For the text-containing cell, return its midpoint in [x, y] coordinate format. 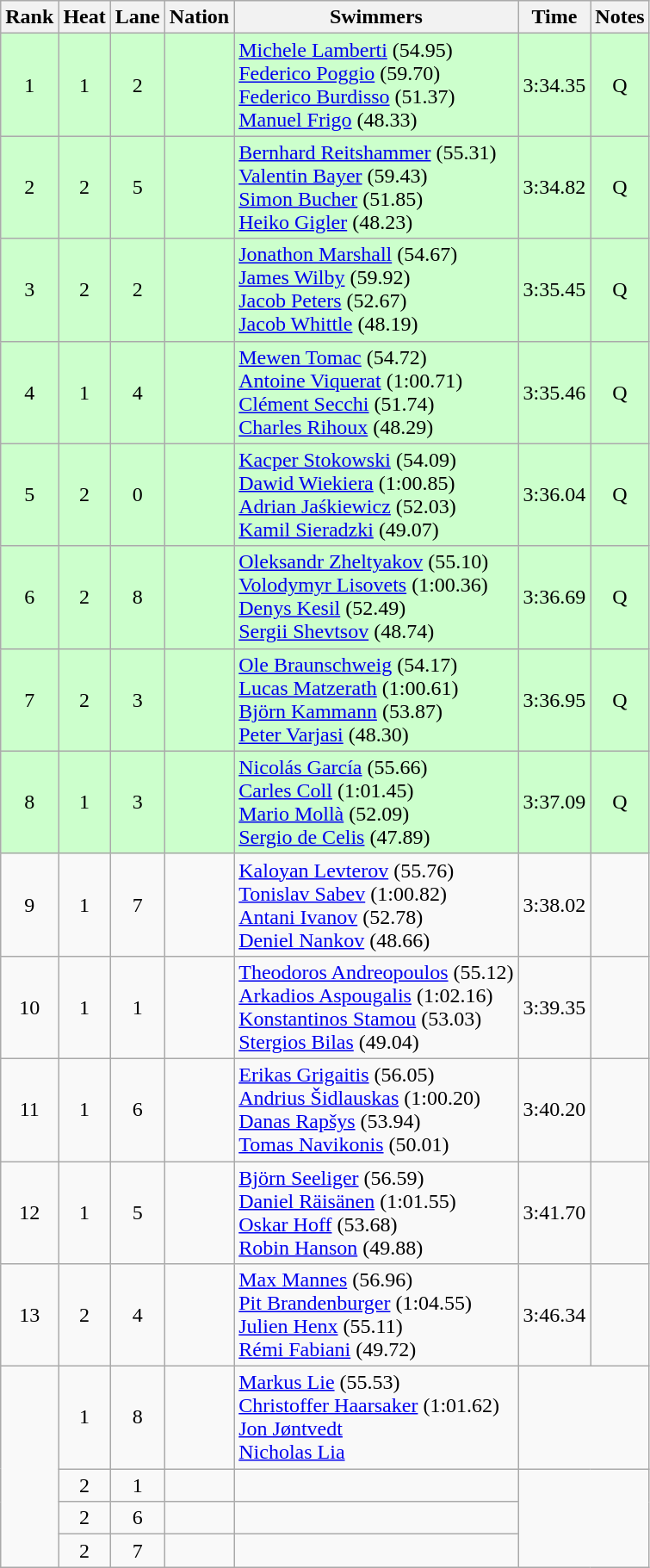
3:38.02 [554, 904]
3:35.45 [554, 289]
Jonathon Marshall (54.67)James Wilby (59.92)Jacob Peters (52.67)Jacob Whittle (48.19) [376, 289]
3:37.09 [554, 803]
Max Mannes (56.96)Pit Brandenburger (1:04.55)Julien Henx (55.11)Rémi Fabiani (49.72) [376, 1316]
Time [554, 17]
12 [29, 1212]
3:46.34 [554, 1316]
Bernhard Reitshammer (55.31)Valentin Bayer (59.43)Simon Bucher (51.85)Heiko Gigler (48.23) [376, 188]
Michele Lamberti (54.95)Federico Poggio (59.70)Federico Burdisso (51.37)Manuel Frigo (48.33) [376, 84]
10 [29, 1007]
Rank [29, 17]
3:36.69 [554, 598]
9 [29, 904]
Kaloyan Levterov (55.76)Tonislav Sabev (1:00.82)Antani Ivanov (52.78)Deniel Nankov (48.66) [376, 904]
Nation [199, 17]
11 [29, 1109]
3:36.04 [554, 494]
Björn Seeliger (56.59)Daniel Räisänen (1:01.55)Oskar Hoff (53.68)Robin Hanson (49.88) [376, 1212]
Markus Lie (55.53)Christoffer Haarsaker (1:01.62)Jon JøntvedtNicholas Lia [376, 1417]
3:40.20 [554, 1109]
Lane [138, 17]
3:34.82 [554, 188]
Erikas Grigaitis (56.05)Andrius Šidlauskas (1:00.20)Danas Rapšys (53.94)Tomas Navikonis (50.01) [376, 1109]
Ole Braunschweig (54.17)Lucas Matzerath (1:00.61)Björn Kammann (53.87)Peter Varjasi (48.30) [376, 699]
Heat [84, 17]
Kacper Stokowski (54.09)Dawid Wiekiera (1:00.85)Adrian Jaśkiewicz (52.03)Kamil Sieradzki (49.07) [376, 494]
3:41.70 [554, 1212]
Theodoros Andreopoulos (55.12)Arkadios Aspougalis (1:02.16)Konstantinos Stamou (53.03)Stergios Bilas (49.04) [376, 1007]
Nicolás García (55.66)Carles Coll (1:01.45)Mario Mollà (52.09)Sergio de Celis (47.89) [376, 803]
3:39.35 [554, 1007]
3:34.35 [554, 84]
0 [138, 494]
Oleksandr Zheltyakov (55.10)Volodymyr Lisovets (1:00.36)Denys Kesil (52.49)Sergii Shevtsov (48.74) [376, 598]
3:36.95 [554, 699]
Swimmers [376, 17]
Notes [620, 17]
3:35.46 [554, 393]
Mewen Tomac (54.72)Antoine Viquerat (1:00.71)Clément Secchi (51.74)Charles Rihoux (48.29) [376, 393]
13 [29, 1316]
